Pinpoint the cell where the given text exists, returning its [x, y] midpoint coordinate. 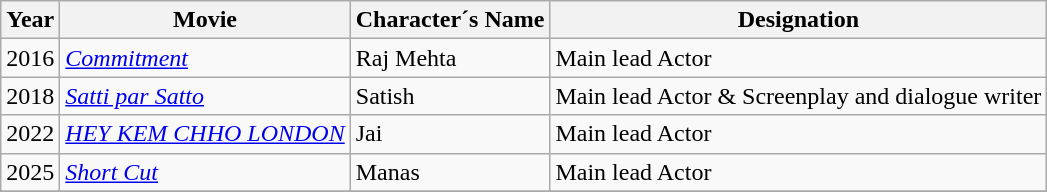
HEY KEM CHHO LONDON [205, 134]
Jai [450, 134]
Year [30, 20]
Satish [450, 96]
Manas [450, 172]
2025 [30, 172]
Character´s Name [450, 20]
Designation [798, 20]
2016 [30, 58]
Commitment [205, 58]
2022 [30, 134]
2018 [30, 96]
Main lead Actor & Screenplay and dialogue writer [798, 96]
Raj Mehta [450, 58]
Satti par Satto [205, 96]
Movie [205, 20]
Short Cut [205, 172]
